Output the [X, Y] coordinate of the center of the cell containing the given text.  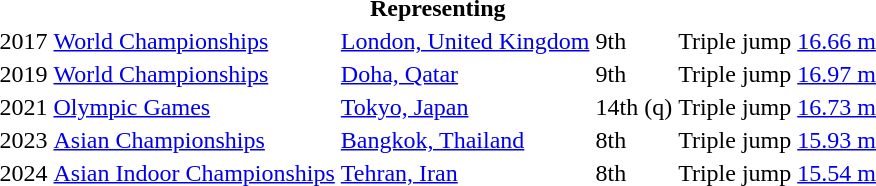
London, United Kingdom [465, 41]
Olympic Games [194, 107]
8th [634, 140]
Asian Championships [194, 140]
Doha, Qatar [465, 74]
Tokyo, Japan [465, 107]
Bangkok, Thailand [465, 140]
14th (q) [634, 107]
